Search for the cell housing the specified text and yield its (X, Y) center coordinate. 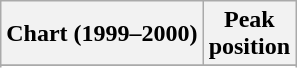
Chart (1999–2000) (102, 34)
Peak position (249, 34)
